Detect which cell encompasses the target text, then output its [X, Y] center coordinate. 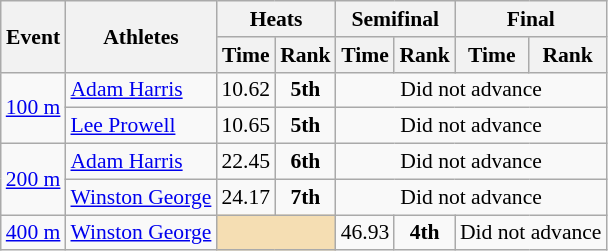
22.45 [246, 162]
7th [306, 197]
100 m [34, 108]
10.65 [246, 126]
24.17 [246, 197]
4th [424, 233]
Athletes [140, 36]
Event [34, 36]
Heats [276, 19]
400 m [34, 233]
Semifinal [396, 19]
Final [531, 19]
200 m [34, 180]
46.93 [366, 233]
Lee Prowell [140, 126]
10.62 [246, 90]
6th [306, 162]
